Locate the cell with the specified text and output its [X, Y] center coordinate. 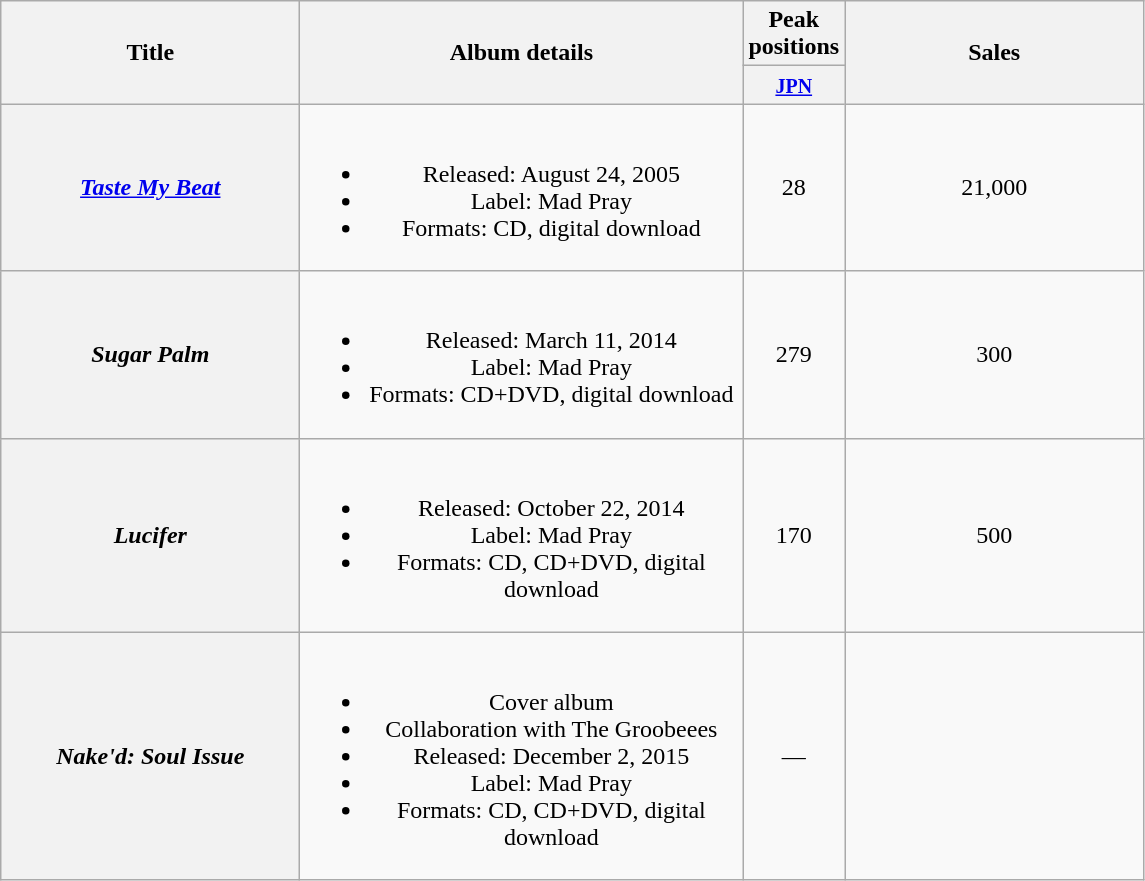
500 [994, 535]
Sales [994, 52]
170 [794, 535]
Title [150, 52]
21,000 [994, 188]
Nake'd: Soul Issue [150, 756]
28 [794, 188]
300 [994, 354]
Album details [522, 52]
JPN [794, 85]
Released: August 24, 2005Label: Mad PrayFormats: CD, digital download [522, 188]
Lucifer [150, 535]
Peak positions [794, 34]
Released: October 22, 2014Label: Mad PrayFormats: CD, CD+DVD, digital download [522, 535]
Released: March 11, 2014Label: Mad PrayFormats: CD+DVD, digital download [522, 354]
Cover albumCollaboration with The GroobeeesReleased: December 2, 2015Label: Mad PrayFormats: CD, CD+DVD, digital download [522, 756]
— [794, 756]
279 [794, 354]
Sugar Palm [150, 354]
Taste My Beat [150, 188]
